For the text-containing cell, return its midpoint in (X, Y) coordinate format. 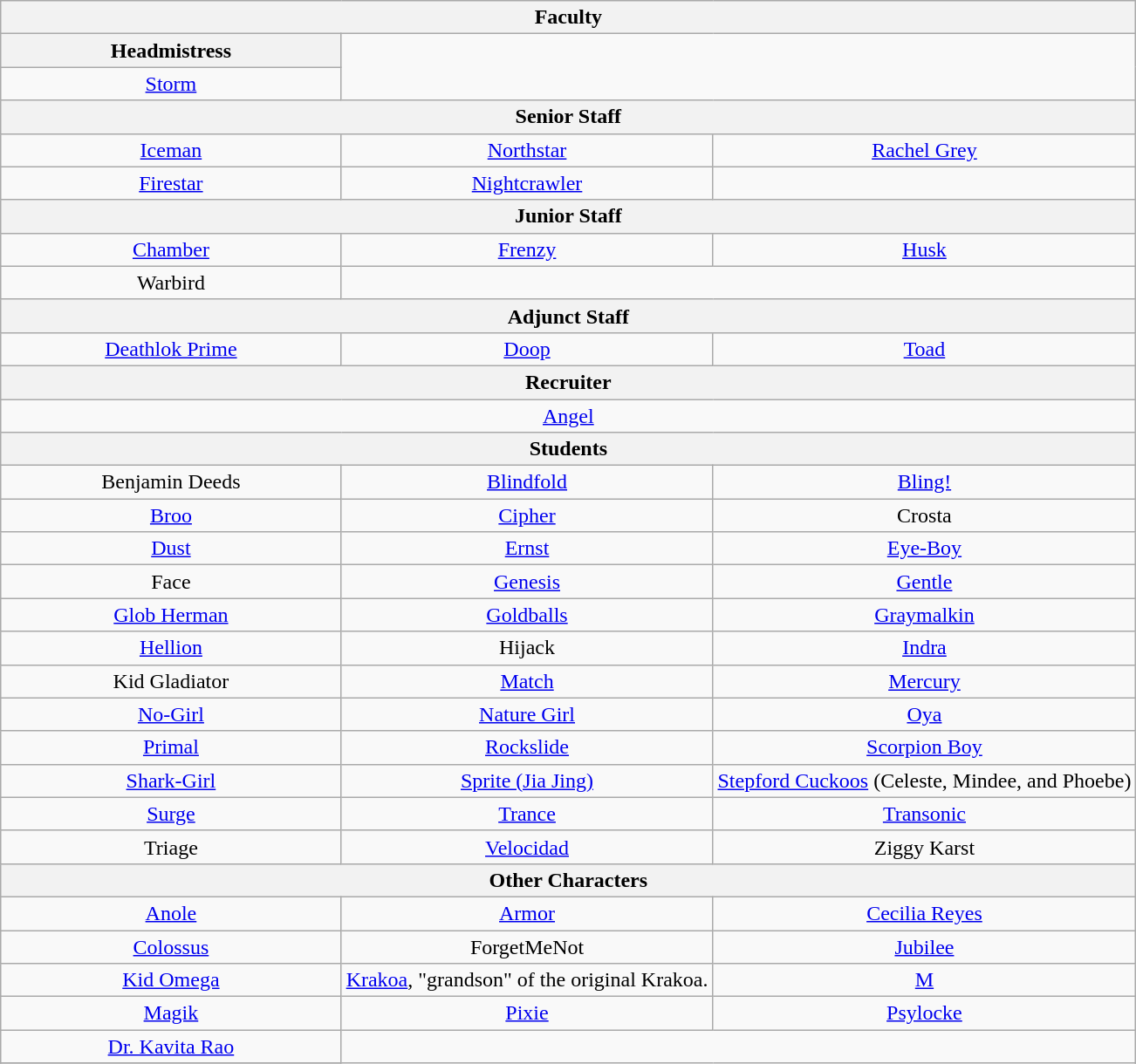
Rockslide (527, 747)
Hijack (527, 648)
Eye-Boy (925, 549)
Nightcrawler (527, 183)
Broo (171, 515)
Deathlok Prime (171, 349)
Crosta (925, 515)
Blindfold (527, 482)
Storm (171, 84)
Iceman (171, 150)
Angel (569, 416)
Doop (527, 349)
Armor (527, 913)
Nature Girl (527, 714)
Anole (171, 913)
Oya (925, 714)
Bling! (925, 482)
Graymalkin (925, 615)
Northstar (527, 150)
Triage (171, 847)
Ernst (527, 549)
Husk (925, 249)
Dr. Kavita Rao (171, 1047)
Firestar (171, 183)
Gentle (925, 582)
Hellion (171, 648)
Faculty (569, 17)
M (925, 980)
Scorpion Boy (925, 747)
Benjamin Deeds (171, 482)
Colossus (171, 946)
Primal (171, 747)
Junior Staff (569, 216)
Other Characters (569, 880)
Cipher (527, 515)
Recruiter (569, 382)
Krakoa, "grandson" of the original Krakoa. (527, 980)
Dust (171, 549)
Rachel Grey (925, 150)
Kid Gladiator (171, 681)
Frenzy (527, 249)
Headmistress (171, 51)
Toad (925, 349)
Stepford Cuckoos (Celeste, Mindee, and Phoebe) (925, 781)
Genesis (527, 582)
Kid Omega (171, 980)
No-Girl (171, 714)
Transonic (925, 814)
Psylocke (925, 1013)
Warbird (171, 283)
Ziggy Karst (925, 847)
Students (569, 449)
Match (527, 681)
Senior Staff (569, 117)
Trance (527, 814)
Sprite (Jia Jing) (527, 781)
Cecilia Reyes (925, 913)
Goldballs (527, 615)
Indra (925, 648)
Jubilee (925, 946)
Face (171, 582)
Chamber (171, 249)
Glob Herman (171, 615)
ForgetMeNot (527, 946)
Adjunct Staff (569, 316)
Surge (171, 814)
Velocidad (527, 847)
Shark-Girl (171, 781)
Magik (171, 1013)
Pixie (527, 1013)
Mercury (925, 681)
